Provide the [X, Y] coordinate of the cell's center where the given text is located.  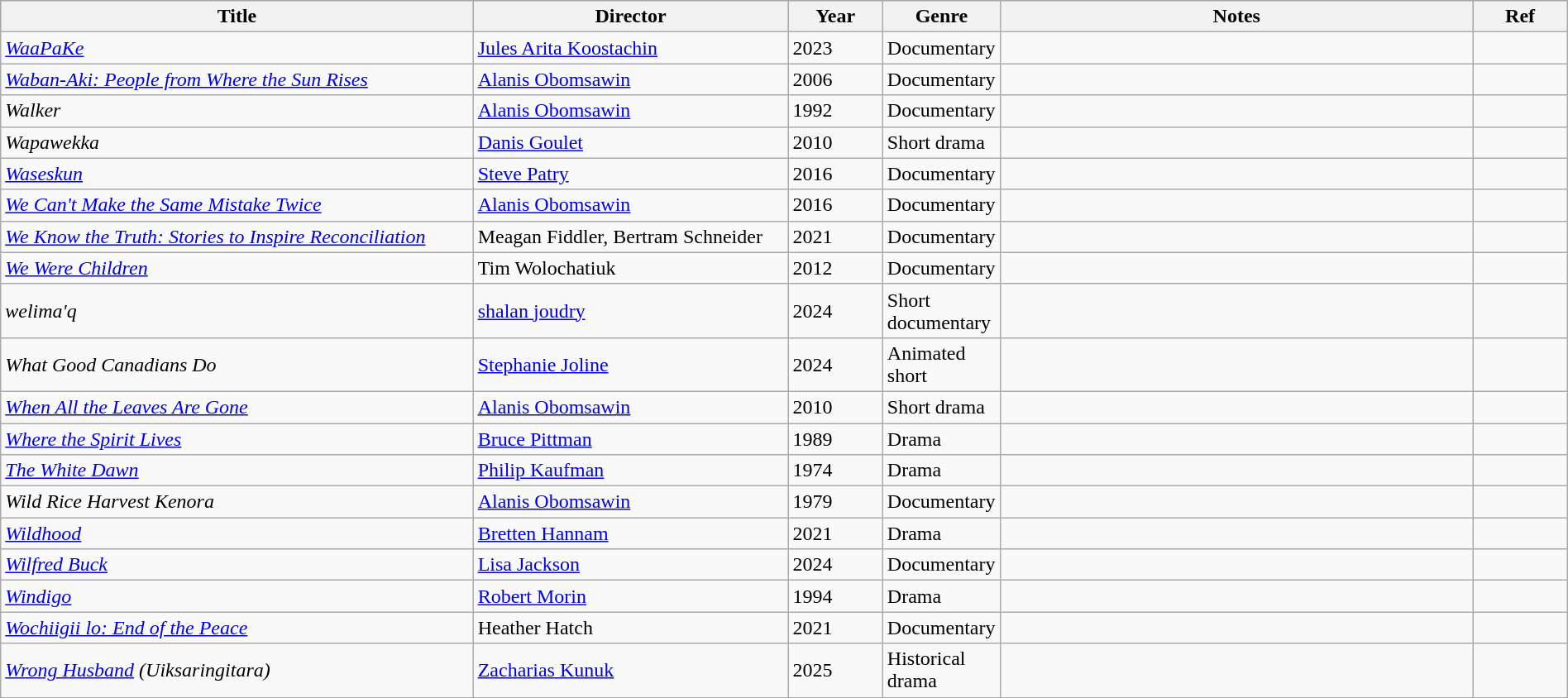
Waban-Aki: People from Where the Sun Rises [237, 79]
1979 [835, 502]
What Good Canadians Do [237, 364]
Walker [237, 111]
Animated short [941, 364]
Year [835, 17]
Wildhood [237, 533]
Danis Goulet [630, 142]
Philip Kaufman [630, 471]
WaaPaKe [237, 48]
Wrong Husband (Uiksaringitara) [237, 670]
Wilfred Buck [237, 565]
Wapawekka [237, 142]
1974 [835, 471]
shalan joudry [630, 311]
Bruce Pittman [630, 439]
Where the Spirit Lives [237, 439]
Jules Arita Koostachin [630, 48]
Notes [1237, 17]
1992 [835, 111]
We Were Children [237, 268]
Historical drama [941, 670]
Tim Wolochatiuk [630, 268]
2025 [835, 670]
2006 [835, 79]
Waseskun [237, 174]
The White Dawn [237, 471]
2012 [835, 268]
Zacharias Kunuk [630, 670]
We Can't Make the Same Mistake Twice [237, 205]
Steve Patry [630, 174]
Lisa Jackson [630, 565]
Director [630, 17]
Heather Hatch [630, 628]
Wild Rice Harvest Kenora [237, 502]
Title [237, 17]
Meagan Fiddler, Bertram Schneider [630, 237]
1989 [835, 439]
Robert Morin [630, 596]
Stephanie Joline [630, 364]
Short documentary [941, 311]
Windigo [237, 596]
2023 [835, 48]
Bretten Hannam [630, 533]
Wochiigii lo: End of the Peace [237, 628]
Genre [941, 17]
When All the Leaves Are Gone [237, 407]
1994 [835, 596]
We Know the Truth: Stories to Inspire Reconciliation [237, 237]
welima'q [237, 311]
Ref [1520, 17]
